Return the [x, y] coordinate for the center point of the cell that contains the specified text.  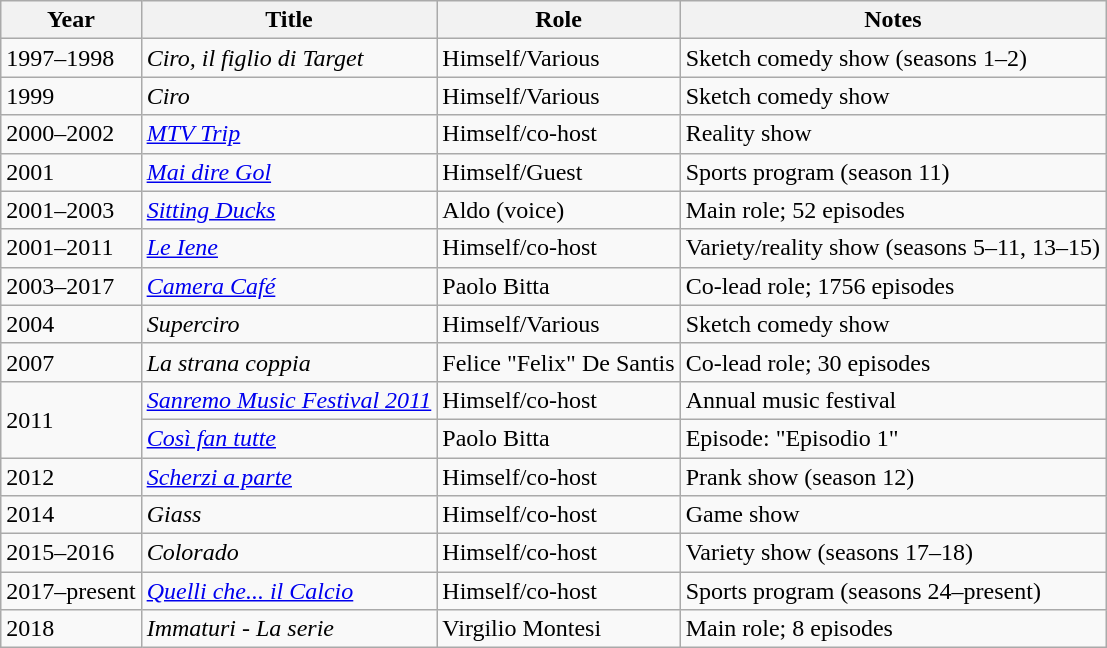
2001 [71, 172]
2004 [71, 324]
2001–2011 [71, 248]
1997–1998 [71, 58]
Sitting Ducks [289, 210]
Le Iene [289, 248]
2014 [71, 515]
2001–2003 [71, 210]
Sanremo Music Festival 2011 [289, 400]
Felice "Felix" De Santis [558, 362]
Main role; 8 episodes [892, 629]
Immaturi - La serie [289, 629]
Così fan tutte [289, 438]
Title [289, 20]
Himself/Guest [558, 172]
Superciro [289, 324]
Notes [892, 20]
Annual music festival [892, 400]
La strana coppia [289, 362]
2011 [71, 419]
Aldo (voice) [558, 210]
Colorado [289, 553]
2007 [71, 362]
Game show [892, 515]
Sketch comedy show (seasons 1–2) [892, 58]
Co-lead role; 30 episodes [892, 362]
Sports program (season 11) [892, 172]
Giass [289, 515]
Main role; 52 episodes [892, 210]
Sports program (seasons 24–present) [892, 591]
Scherzi a parte [289, 477]
1999 [71, 96]
2017–present [71, 591]
Role [558, 20]
Episode: "Episodio 1" [892, 438]
2000–2002 [71, 134]
Variety/reality show (seasons 5–11, 13–15) [892, 248]
Variety show (seasons 17–18) [892, 553]
Quelli che... il Calcio [289, 591]
Virgilio Montesi [558, 629]
Ciro, il figlio di Target [289, 58]
2018 [71, 629]
Prank show (season 12) [892, 477]
2003–2017 [71, 286]
Mai dire Gol [289, 172]
Ciro [289, 96]
Camera Café [289, 286]
2015–2016 [71, 553]
Year [71, 20]
MTV Trip [289, 134]
2012 [71, 477]
Reality show [892, 134]
Co-lead role; 1756 episodes [892, 286]
